Output the [x, y] coordinate of the center of the cell containing the given text.  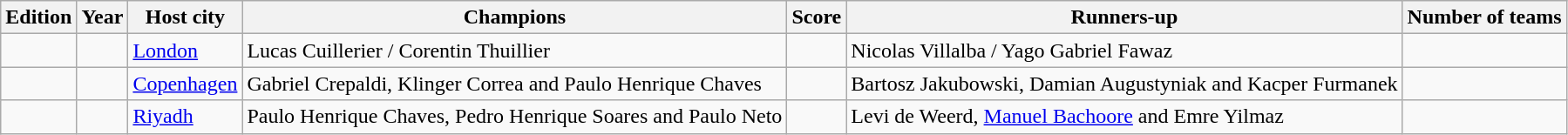
Paulo Henrique Chaves, Pedro Henrique Soares and Paulo Neto [514, 117]
Riyadh [185, 117]
Year [103, 17]
Runners-up [1124, 17]
Edition [38, 17]
Levi de Weerd, Manuel Bachoore and Emre Yilmaz [1124, 117]
Bartosz Jakubowski, Damian Augustyniak and Kacper Furmanek [1124, 84]
Lucas Cuillerier / Corentin Thuillier [514, 51]
Score [817, 17]
Champions [514, 17]
Nicolas Villalba / Yago Gabriel Fawaz [1124, 51]
Gabriel Crepaldi, Klinger Correa and Paulo Henrique Chaves [514, 84]
Host city [185, 17]
Number of teams [1484, 17]
London [185, 51]
Copenhagen [185, 84]
